Capture the cell that displays the provided text and extract its [x, y] central coordinate. 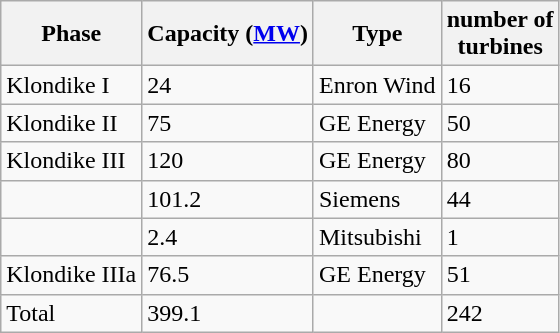
Capacity (MW) [228, 34]
51 [500, 275]
16 [500, 85]
Klondike II [72, 123]
Klondike I [72, 85]
101.2 [228, 199]
Klondike IIIa [72, 275]
Enron Wind [377, 85]
80 [500, 161]
50 [500, 123]
1 [500, 237]
Phase [72, 34]
76.5 [228, 275]
24 [228, 85]
44 [500, 199]
399.1 [228, 313]
Total [72, 313]
Mitsubishi [377, 237]
2.4 [228, 237]
Type [377, 34]
75 [228, 123]
120 [228, 161]
Klondike III [72, 161]
Siemens [377, 199]
number ofturbines [500, 34]
242 [500, 313]
